Pinpoint the cell where the given text exists, returning its (X, Y) midpoint coordinate. 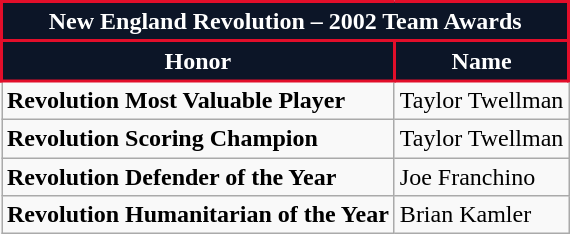
New England Revolution – 2002 Team Awards (286, 22)
Brian Kamler (482, 215)
Revolution Scoring Champion (198, 138)
Joe Franchino (482, 177)
Revolution Defender of the Year (198, 177)
Honor (198, 61)
Revolution Most Valuable Player (198, 100)
Name (482, 61)
Revolution Humanitarian of the Year (198, 215)
